Identify which cell holds the provided text, then report its [x, y] central coordinate. 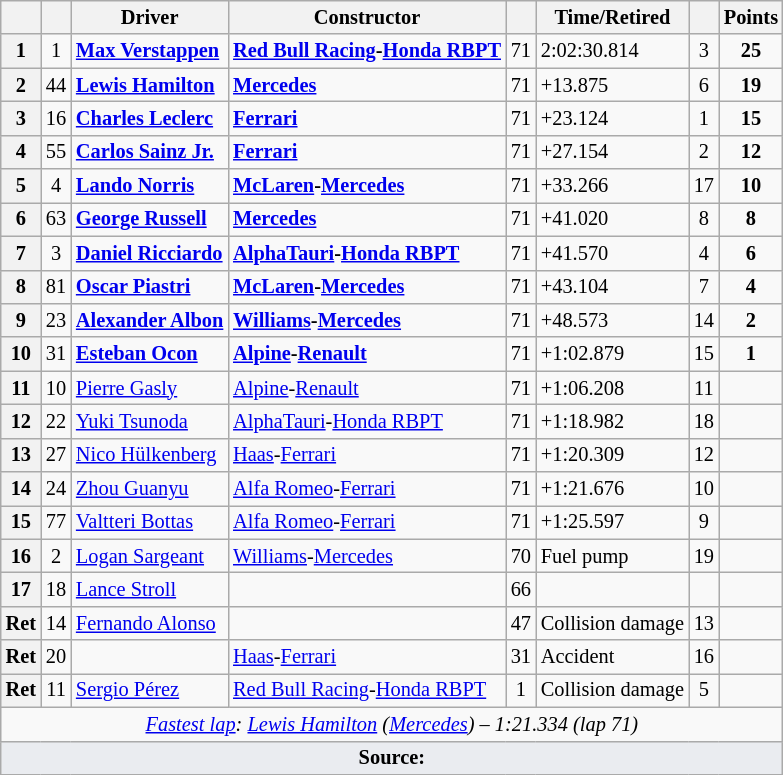
Oscar Piastri [150, 287]
22 [56, 421]
27 [56, 455]
Lance Stroll [150, 589]
Zhou Guanyu [150, 489]
Constructor [367, 17]
70 [521, 556]
Fastest lap: Lewis Hamilton (Mercedes) – 1:21.334 (lap 71) [392, 724]
Source: [392, 758]
Driver [150, 17]
Time/Retired [612, 17]
+1:21.676 [612, 489]
Esteban Ocon [150, 354]
Valtteri Bottas [150, 522]
+13.875 [612, 85]
Carlos Sainz Jr. [150, 152]
Points [751, 17]
Max Verstappen [150, 51]
63 [56, 219]
+43.104 [612, 287]
Logan Sargeant [150, 556]
20 [56, 657]
2:02:30.814 [612, 51]
Sergio Pérez [150, 690]
81 [56, 287]
Accident [612, 657]
+23.124 [612, 118]
George Russell [150, 219]
55 [56, 152]
Alexander Albon [150, 320]
Fernando Alonso [150, 623]
Charles Leclerc [150, 118]
Yuki Tsunoda [150, 421]
44 [56, 85]
+1:02.879 [612, 354]
66 [521, 589]
+1:25.597 [612, 522]
+41.570 [612, 253]
Pierre Gasly [150, 388]
Daniel Ricciardo [150, 253]
77 [56, 522]
+1:20.309 [612, 455]
+27.154 [612, 152]
Lewis Hamilton [150, 85]
+41.020 [612, 219]
+48.573 [612, 320]
+1:18.982 [612, 421]
Lando Norris [150, 186]
+1:06.208 [612, 388]
+33.266 [612, 186]
Nico Hülkenberg [150, 455]
24 [56, 489]
Fuel pump [612, 556]
23 [56, 320]
47 [521, 623]
25 [751, 51]
